Return the (x, y) coordinate for the center point of the cell that contains the specified text.  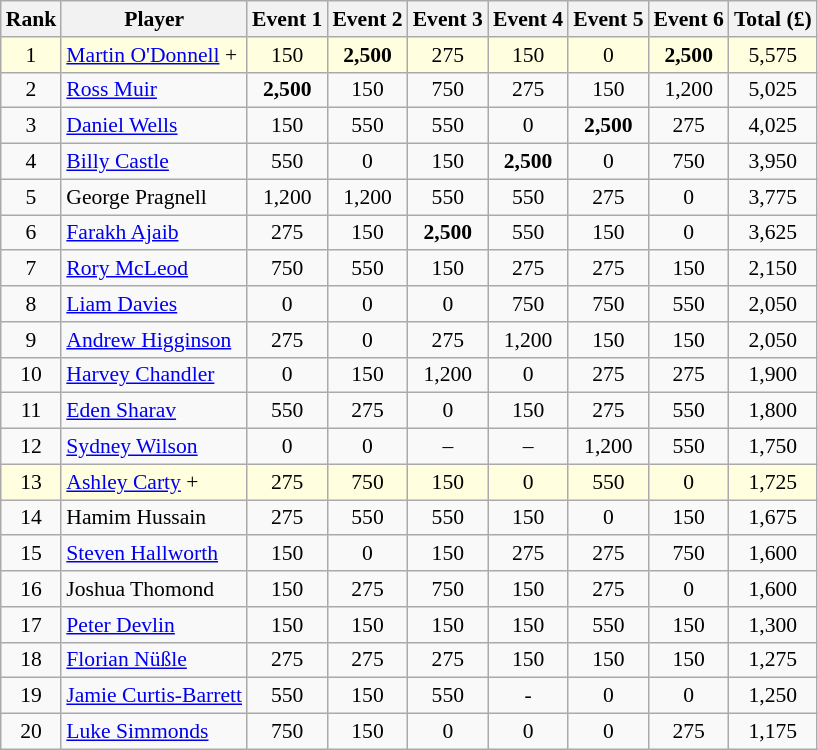
1,275 (773, 660)
3,625 (773, 233)
Harvey Chandler (154, 375)
5 (32, 197)
Event 3 (448, 19)
Total (£) (773, 19)
Event 5 (608, 19)
George Pragnell (154, 197)
1,175 (773, 732)
Jamie Curtis-Barrett (154, 696)
15 (32, 554)
5,025 (773, 90)
2 (32, 90)
Ashley Carty + (154, 482)
Farakh Ajaib (154, 233)
Event 6 (689, 19)
Andrew Higginson (154, 340)
8 (32, 304)
19 (32, 696)
6 (32, 233)
Florian Nüßle (154, 660)
3,775 (773, 197)
Event 2 (367, 19)
4,025 (773, 126)
16 (32, 589)
1,300 (773, 625)
7 (32, 269)
1,800 (773, 411)
4 (32, 162)
Event 4 (528, 19)
Liam Davies (154, 304)
Joshua Thomond (154, 589)
1,750 (773, 447)
2,150 (773, 269)
Ross Muir (154, 90)
Martin O'Donnell + (154, 55)
Billy Castle (154, 162)
18 (32, 660)
Steven Hallworth (154, 554)
Rank (32, 19)
1,725 (773, 482)
13 (32, 482)
1 (32, 55)
Daniel Wells (154, 126)
Event 1 (287, 19)
9 (32, 340)
10 (32, 375)
20 (32, 732)
12 (32, 447)
Player (154, 19)
1,675 (773, 518)
Luke Simmonds (154, 732)
Peter Devlin (154, 625)
1,900 (773, 375)
Eden Sharav (154, 411)
3 (32, 126)
5,575 (773, 55)
14 (32, 518)
17 (32, 625)
Rory McLeod (154, 269)
11 (32, 411)
Sydney Wilson (154, 447)
1,250 (773, 696)
- (528, 696)
3,950 (773, 162)
Hamim Hussain (154, 518)
